Return the (X, Y) coordinate for the center point of the cell that contains the specified text.  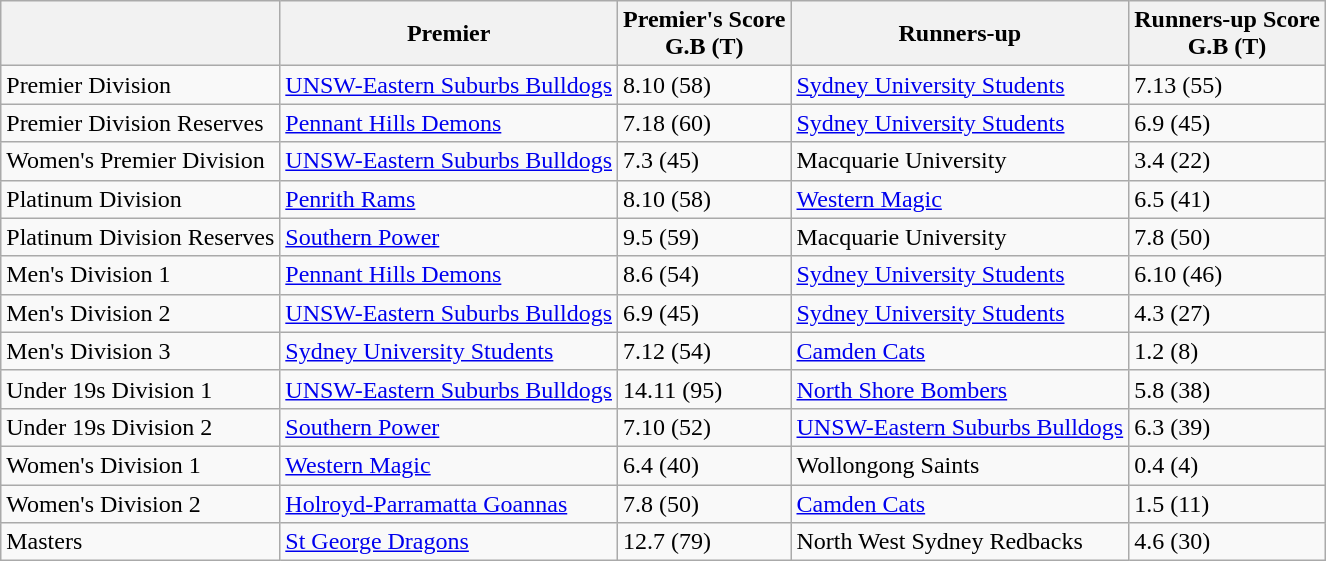
4.3 (27) (1228, 313)
Women's Division 2 (140, 503)
North Shore Bombers (960, 389)
6.10 (46) (1228, 275)
Premier Division (140, 85)
Platinum Division (140, 199)
Holroyd-Parramatta Goannas (449, 503)
Platinum Division Reserves (140, 237)
7.12 (54) (704, 351)
Women's Division 1 (140, 465)
Under 19s Division 2 (140, 427)
12.7 (79) (704, 542)
7.18 (60) (704, 123)
Women's Premier Division (140, 161)
Masters (140, 542)
1.5 (11) (1228, 503)
Premier (449, 34)
4.6 (30) (1228, 542)
Premier Division Reserves (140, 123)
Wollongong Saints (960, 465)
6.3 (39) (1228, 427)
Runners-up (960, 34)
Penrith Rams (449, 199)
6.4 (40) (704, 465)
9.5 (59) (704, 237)
1.2 (8) (1228, 351)
7.13 (55) (1228, 85)
Men's Division 2 (140, 313)
5.8 (38) (1228, 389)
3.4 (22) (1228, 161)
Men's Division 3 (140, 351)
Premier's ScoreG.B (T) (704, 34)
6.5 (41) (1228, 199)
0.4 (4) (1228, 465)
Runners-up ScoreG.B (T) (1228, 34)
7.3 (45) (704, 161)
St George Dragons (449, 542)
7.10 (52) (704, 427)
8.6 (54) (704, 275)
Men's Division 1 (140, 275)
Under 19s Division 1 (140, 389)
14.11 (95) (704, 389)
North West Sydney Redbacks (960, 542)
